Locate the cell with the specified text and output its (X, Y) center coordinate. 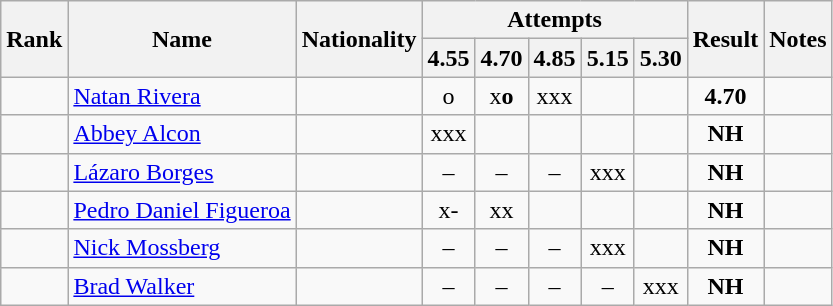
x- (448, 210)
Attempts (554, 20)
xo (502, 96)
Rank (34, 39)
Nationality (359, 39)
Lázaro Borges (182, 172)
Abbey Alcon (182, 134)
5.15 (608, 58)
Name (182, 39)
5.30 (660, 58)
4.55 (448, 58)
4.85 (554, 58)
Result (725, 39)
Notes (798, 39)
Brad Walker (182, 286)
o (448, 96)
Nick Mossberg (182, 248)
Natan Rivera (182, 96)
Pedro Daniel Figueroa (182, 210)
xx (502, 210)
